Determine the [X, Y] coordinate at the center of the cell enclosing the given text.  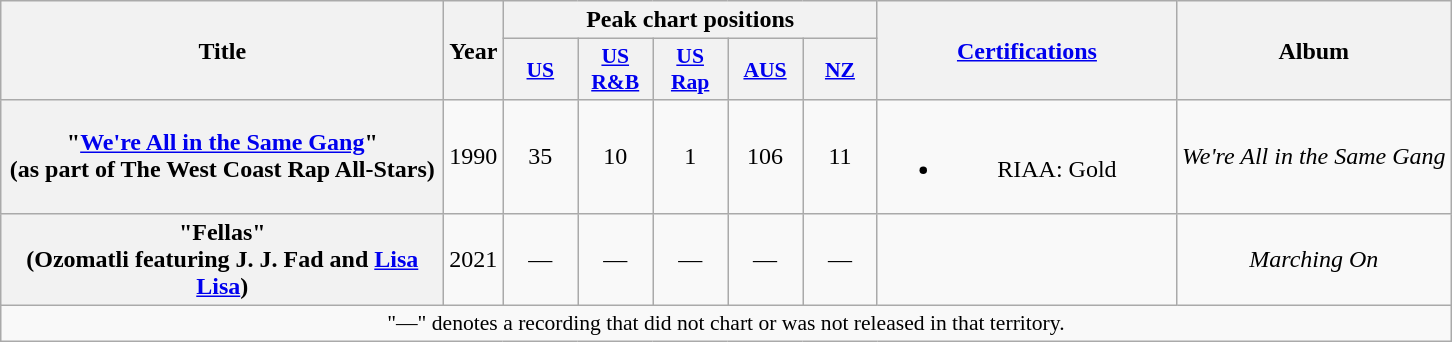
106 [766, 156]
Peak chart positions [690, 20]
"We're All in the Same Gang"(as part of The West Coast Rap All-Stars) [222, 156]
Title [222, 50]
"Fellas"(Ozomatli featuring J. J. Fad and Lisa Lisa) [222, 259]
11 [840, 156]
Year [474, 50]
1990 [474, 156]
US R&B [616, 70]
NZ [840, 70]
35 [540, 156]
Marching On [1314, 259]
RIAA: Gold [1026, 156]
"—" denotes a recording that did not chart or was not released in that territory. [726, 323]
10 [616, 156]
US Rap [690, 70]
AUS [766, 70]
US [540, 70]
1 [690, 156]
We're All in the Same Gang [1314, 156]
Album [1314, 50]
Certifications [1026, 50]
2021 [474, 259]
